Search for the cell housing the specified text and yield its [X, Y] center coordinate. 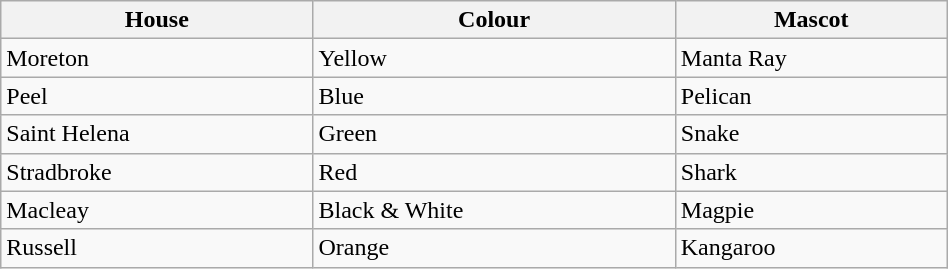
Moreton [157, 58]
Colour [494, 20]
Saint Helena [157, 134]
Shark [811, 172]
Snake [811, 134]
Manta Ray [811, 58]
Macleay [157, 210]
Magpie [811, 210]
Pelican [811, 96]
Stradbroke [157, 172]
Black & White [494, 210]
Green [494, 134]
Red [494, 172]
Peel [157, 96]
Blue [494, 96]
Yellow [494, 58]
Orange [494, 248]
Mascot [811, 20]
Russell [157, 248]
House [157, 20]
Kangaroo [811, 248]
